Determine the [X, Y] coordinate at the center of the cell enclosing the given text.  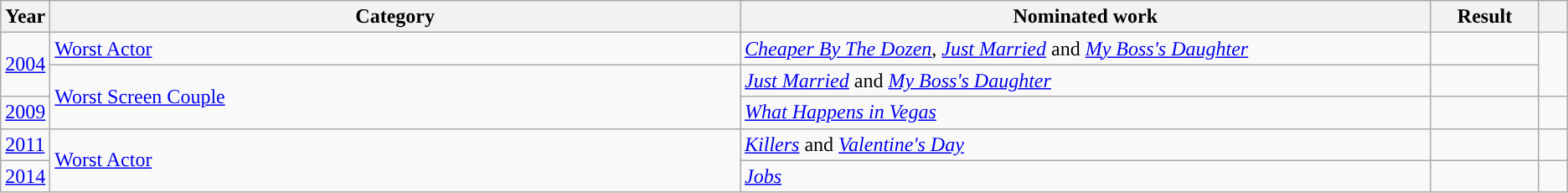
Result [1484, 17]
Killers and Valentine's Day [1086, 144]
2009 [25, 112]
2014 [25, 176]
Year [25, 17]
Category [395, 17]
2011 [25, 144]
Worst Screen Couple [395, 96]
What Happens in Vegas [1086, 112]
Jobs [1086, 176]
Cheaper By The Dozen, Just Married and My Boss's Daughter [1086, 49]
Just Married and My Boss's Daughter [1086, 81]
2004 [25, 65]
Nominated work [1086, 17]
